Scan for the cell matching the given text and deliver its (X, Y) coordinate at center. 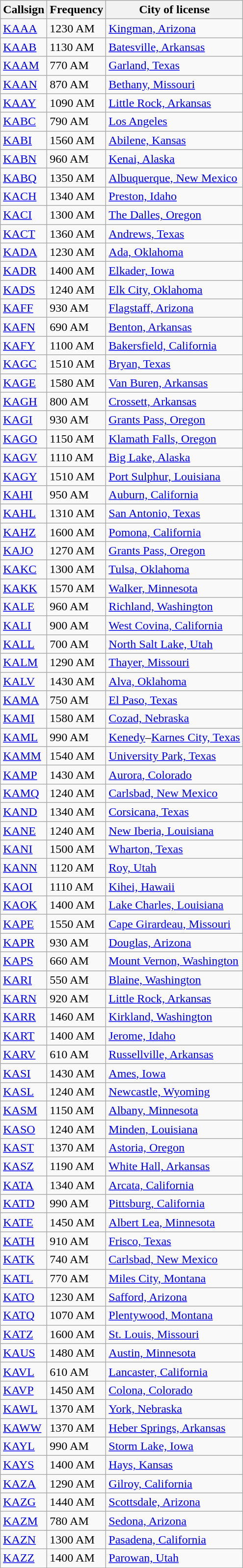
920 AM (77, 998)
660 AM (77, 961)
1540 AM (77, 756)
1440 AM (77, 1502)
690 AM (77, 327)
University Park, Texas (175, 756)
KADA (24, 252)
KARI (24, 980)
Pasadena, California (175, 1540)
KAZA (24, 1484)
950 AM (77, 495)
1550 AM (77, 924)
Elkader, Iowa (175, 271)
Thayer, Missouri (175, 663)
Miles City, Montana (175, 1278)
Flagstaff, Arizona (175, 308)
KAFY (24, 346)
San Antonio, Texas (175, 513)
KAMA (24, 700)
KASO (24, 1129)
KAPS (24, 961)
KAKK (24, 588)
Aurora, Colorado (175, 774)
1500 AM (77, 849)
1120 AM (77, 868)
KABI (24, 140)
KAND (24, 812)
KATQ (24, 1316)
KAST (24, 1148)
West Covina, California (175, 625)
870 AM (77, 84)
740 AM (77, 1260)
KANN (24, 868)
KAGV (24, 457)
Abilene, Kansas (175, 140)
KAHZ (24, 532)
KAFF (24, 308)
The Dalles, Oregon (175, 215)
Alva, Oklahoma (175, 681)
Mount Vernon, Washington (175, 961)
KAAA (24, 28)
1190 AM (77, 1167)
1360 AM (77, 234)
1090 AM (77, 103)
Colona, Colorado (175, 1390)
Astoria, Oregon (175, 1148)
550 AM (77, 980)
North Salt Lake, Utah (175, 644)
KASM (24, 1110)
KABN (24, 159)
Tulsa, Oklahoma (175, 570)
KAGY (24, 476)
Lancaster, California (175, 1371)
Callsign (24, 10)
St. Louis, Missouri (175, 1334)
Blaine, Washington (175, 980)
KALL (24, 644)
Kingman, Arizona (175, 28)
KACT (24, 234)
Preston, Idaho (175, 196)
790 AM (77, 122)
Albany, Minnesota (175, 1110)
Cozad, Nebraska (175, 719)
KAAY (24, 103)
City of license (175, 10)
Klamath Falls, Oregon (175, 439)
Roy, Utah (175, 868)
Pittsburg, California (175, 1204)
KACI (24, 215)
KATL (24, 1278)
KASZ (24, 1167)
700 AM (77, 644)
York, Nebraska (175, 1409)
Wharton, Texas (175, 849)
KAYL (24, 1446)
KAFN (24, 327)
KABQ (24, 177)
Kirkland, Washington (175, 1017)
KAGC (24, 364)
Andrews, Texas (175, 234)
KAPE (24, 924)
White Hall, Arkansas (175, 1167)
800 AM (77, 401)
KALM (24, 663)
KART (24, 1036)
KAMM (24, 756)
Batesville, Arkansas (175, 47)
KALI (24, 625)
Walker, Minnesota (175, 588)
KADS (24, 290)
Lake Charles, Louisiana (175, 905)
Richland, Washington (175, 607)
Safford, Arizona (175, 1297)
Bryan, Texas (175, 364)
KAHL (24, 513)
Albuquerque, New Mexico (175, 177)
Frequency (77, 10)
1560 AM (77, 140)
KAWL (24, 1409)
KATE (24, 1222)
Douglas, Arizona (175, 943)
KAAB (24, 47)
Minden, Louisiana (175, 1129)
Benton, Arkansas (175, 327)
Bethany, Missouri (175, 84)
Russellville, Arkansas (175, 1054)
Pomona, California (175, 532)
New Iberia, Louisiana (175, 831)
KAUS (24, 1353)
KALE (24, 607)
Cape Girardeau, Missouri (175, 924)
KAGO (24, 439)
KAZZ (24, 1558)
El Paso, Texas (175, 700)
Elk City, Oklahoma (175, 290)
Storm Lake, Iowa (175, 1446)
Kihei, Hawaii (175, 887)
Kenai, Alaska (175, 159)
KABC (24, 122)
Crossett, Arkansas (175, 401)
1130 AM (77, 47)
Bakersfield, California (175, 346)
KATK (24, 1260)
KAVL (24, 1371)
KATZ (24, 1334)
Austin, Minnesota (175, 1353)
Ames, Iowa (175, 1073)
Hays, Kansas (175, 1465)
Sedona, Arizona (175, 1521)
KASL (24, 1092)
Gilroy, California (175, 1484)
KAYS (24, 1465)
Jerome, Idaho (175, 1036)
KARN (24, 998)
KARR (24, 1017)
KAPR (24, 943)
KARV (24, 1054)
1270 AM (77, 551)
900 AM (77, 625)
KANI (24, 849)
Kenedy–Karnes City, Texas (175, 737)
Van Buren, Arkansas (175, 383)
KATD (24, 1204)
1070 AM (77, 1316)
KAGI (24, 420)
KAAM (24, 66)
KADR (24, 271)
KAZM (24, 1521)
Scottsdale, Arizona (175, 1502)
KAVP (24, 1390)
780 AM (77, 1521)
KATH (24, 1241)
Corsicana, Texas (175, 812)
1100 AM (77, 346)
KAOI (24, 887)
KAOK (24, 905)
1570 AM (77, 588)
Plentywood, Montana (175, 1316)
1480 AM (77, 1353)
Los Angeles (175, 122)
KATA (24, 1185)
KALV (24, 681)
KAZN (24, 1540)
1460 AM (77, 1017)
Arcata, California (175, 1185)
Port Sulphur, Louisiana (175, 476)
KAWW (24, 1428)
Newcastle, Wyoming (175, 1092)
KAMI (24, 719)
KAGH (24, 401)
1350 AM (77, 177)
KAZG (24, 1502)
750 AM (77, 700)
910 AM (77, 1241)
Ada, Oklahoma (175, 252)
KACH (24, 196)
KAKC (24, 570)
Albert Lea, Minnesota (175, 1222)
1310 AM (77, 513)
KAGE (24, 383)
Big Lake, Alaska (175, 457)
Parowan, Utah (175, 1558)
KAAN (24, 84)
KAML (24, 737)
KASI (24, 1073)
KAHI (24, 495)
KANE (24, 831)
KAJO (24, 551)
Garland, Texas (175, 66)
Heber Springs, Arkansas (175, 1428)
Auburn, California (175, 495)
Frisco, Texas (175, 1241)
KAMQ (24, 793)
KATO (24, 1297)
KAMP (24, 774)
